Search for the cell housing the specified text and yield its [X, Y] center coordinate. 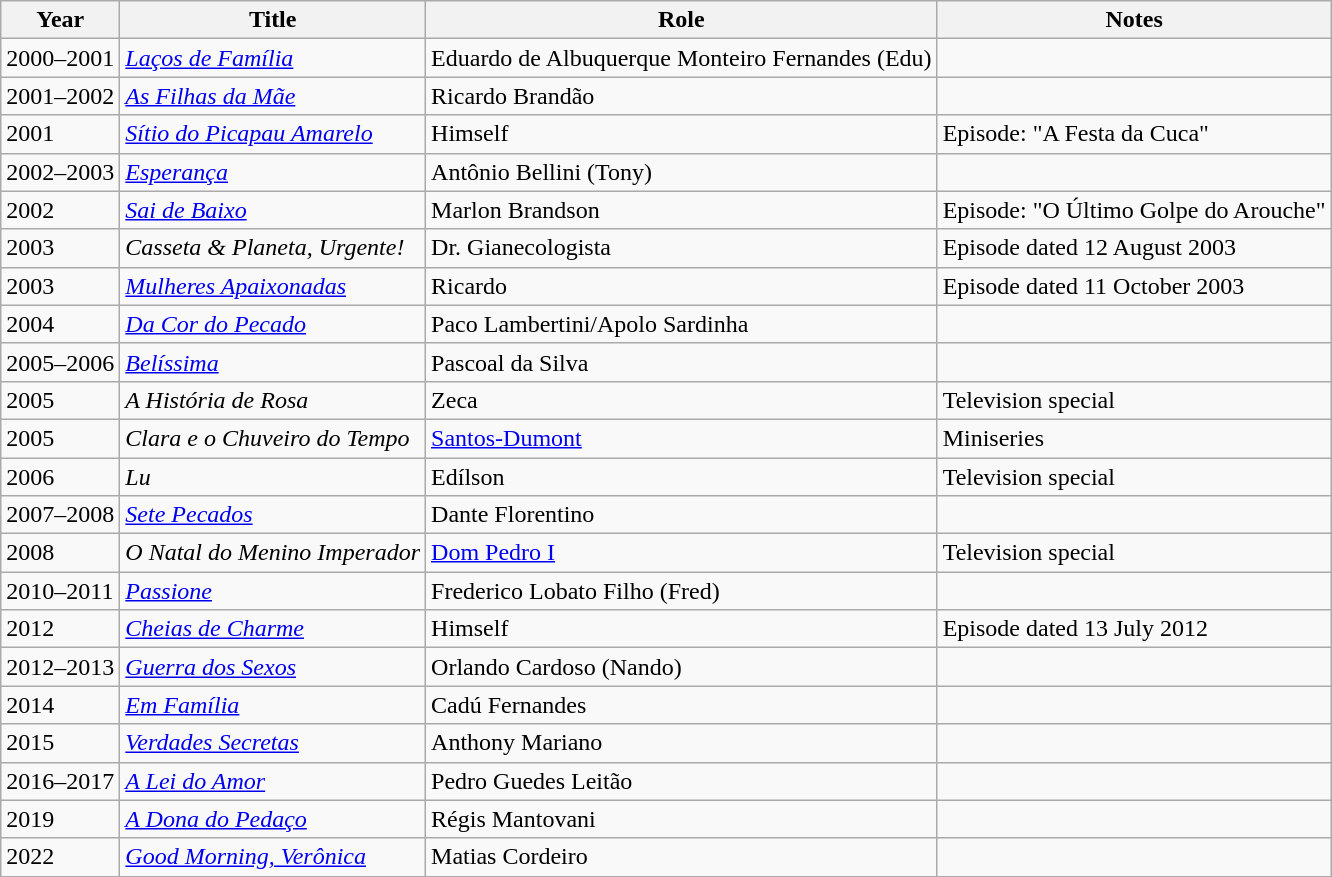
2016–2017 [60, 781]
Pedro Guedes Leitão [682, 781]
2002–2003 [60, 172]
Year [60, 20]
Belíssima [273, 362]
2007–2008 [60, 515]
Miniseries [1134, 438]
Santos-Dumont [682, 438]
Dr. Gianecologista [682, 248]
A Lei do Amor [273, 781]
2010–2011 [60, 591]
2019 [60, 819]
Ricardo [682, 286]
Régis Mantovani [682, 819]
2002 [60, 210]
Dom Pedro I [682, 553]
2022 [60, 857]
Good Morning, Verônica [273, 857]
Esperança [273, 172]
Marlon Brandson [682, 210]
Eduardo de Albuquerque Monteiro Fernandes (Edu) [682, 58]
2012–2013 [60, 667]
2000–2001 [60, 58]
Passione [273, 591]
Role [682, 20]
Frederico Lobato Filho (Fred) [682, 591]
Paco Lambertini/Apolo Sardinha [682, 324]
Da Cor do Pecado [273, 324]
Em Família [273, 705]
Pascoal da Silva [682, 362]
Zeca [682, 400]
Laços de Família [273, 58]
Lu [273, 477]
A História de Rosa [273, 400]
Cadú Fernandes [682, 705]
2014 [60, 705]
2001 [60, 134]
A Dona do Pedaço [273, 819]
Episode dated 12 August 2003 [1134, 248]
Antônio Bellini (Tony) [682, 172]
Episode: "A Festa da Cuca" [1134, 134]
2012 [60, 629]
Cheias de Charme [273, 629]
2006 [60, 477]
2004 [60, 324]
2008 [60, 553]
As Filhas da Mãe [273, 96]
Orlando Cardoso (Nando) [682, 667]
Episode dated 11 October 2003 [1134, 286]
Notes [1134, 20]
Sítio do Picapau Amarelo [273, 134]
Sete Pecados [273, 515]
Sai de Baixo [273, 210]
Episode dated 13 July 2012 [1134, 629]
2001–2002 [60, 96]
Clara e o Chuveiro do Tempo [273, 438]
2005–2006 [60, 362]
Casseta & Planeta, Urgente! [273, 248]
2015 [60, 743]
Anthony Mariano [682, 743]
Episode: "O Último Golpe do Arouche" [1134, 210]
Matias Cordeiro [682, 857]
O Natal do Menino Imperador [273, 553]
Title [273, 20]
Edílson [682, 477]
Mulheres Apaixonadas [273, 286]
Dante Florentino [682, 515]
Ricardo Brandão [682, 96]
Verdades Secretas [273, 743]
Guerra dos Sexos [273, 667]
